Determine the [x, y] coordinate at the center of the cell enclosing the given text.  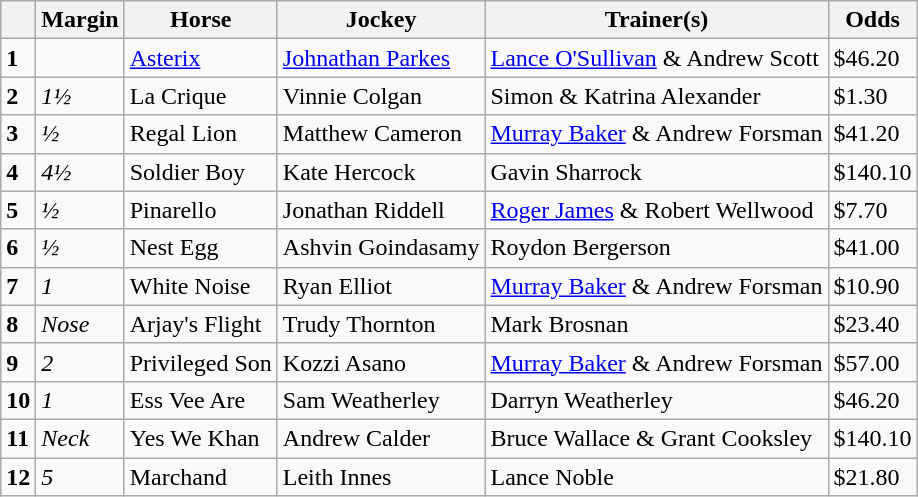
11 [18, 438]
Ryan Elliot [381, 286]
Roger James & Robert Wellwood [656, 210]
Nose [80, 324]
Marchand [200, 477]
1½ [80, 96]
$1.30 [872, 96]
Trainer(s) [656, 20]
$41.20 [872, 134]
3 [18, 134]
4½ [80, 172]
Ashvin Goindasamy [381, 248]
8 [18, 324]
$41.00 [872, 248]
Jockey [381, 20]
Asterix [200, 58]
Lance O'Sullivan & Andrew Scott [656, 58]
Gavin Sharrock [656, 172]
Odds [872, 20]
Roydon Bergerson [656, 248]
7 [18, 286]
Ess Vee Are [200, 400]
Nest Egg [200, 248]
Privileged Son [200, 362]
La Crique [200, 96]
6 [18, 248]
Kozzi Asano [381, 362]
Leith Innes [381, 477]
12 [18, 477]
$21.80 [872, 477]
Bruce Wallace & Grant Cooksley [656, 438]
$10.90 [872, 286]
Simon & Katrina Alexander [656, 96]
Margin [80, 20]
Andrew Calder [381, 438]
Pinarello [200, 210]
Darryn Weatherley [656, 400]
10 [18, 400]
$23.40 [872, 324]
Soldier Boy [200, 172]
Mark Brosnan [656, 324]
Arjay's Flight [200, 324]
Johnathan Parkes [381, 58]
Kate Hercock [381, 172]
Lance Noble [656, 477]
Sam Weatherley [381, 400]
Vinnie Colgan [381, 96]
Regal Lion [200, 134]
Matthew Cameron [381, 134]
White Noise [200, 286]
Neck [80, 438]
$57.00 [872, 362]
4 [18, 172]
Horse [200, 20]
$7.70 [872, 210]
9 [18, 362]
Trudy Thornton [381, 324]
Jonathan Riddell [381, 210]
Yes We Khan [200, 438]
